Find where the given text appears and provide that cell's center as (x, y) coordinate. 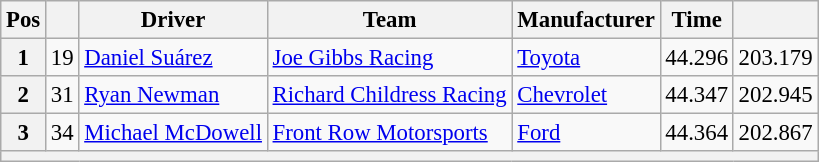
202.945 (776, 95)
19 (62, 58)
44.347 (696, 95)
Joe Gibbs Racing (390, 58)
3 (24, 133)
Team (390, 20)
Manufacturer (586, 20)
Michael McDowell (173, 133)
202.867 (776, 133)
Ford (586, 133)
31 (62, 95)
34 (62, 133)
Front Row Motorsports (390, 133)
Driver (173, 20)
Chevrolet (586, 95)
2 (24, 95)
Daniel Suárez (173, 58)
44.364 (696, 133)
Time (696, 20)
203.179 (776, 58)
44.296 (696, 58)
Ryan Newman (173, 95)
Toyota (586, 58)
Pos (24, 20)
Richard Childress Racing (390, 95)
1 (24, 58)
